Identify which cell holds the provided text, then report its [X, Y] central coordinate. 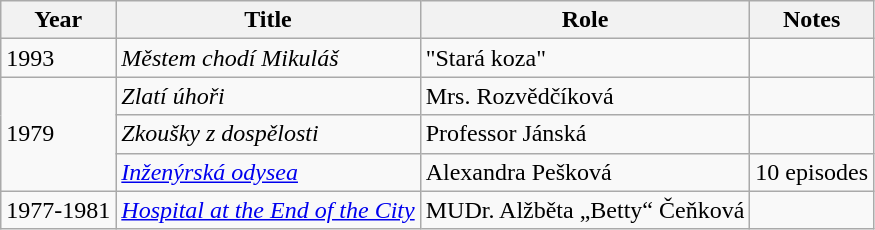
Professor Jánská [585, 134]
1979 [58, 134]
Notes [812, 20]
Mrs. Rozvědčíková [585, 96]
Year [58, 20]
Alexandra Pešková [585, 172]
Hospital at the End of the City [268, 210]
Inženýrská odysea [268, 172]
"Stará koza" [585, 58]
Title [268, 20]
Zkoušky z dospělosti [268, 134]
Městem chodí Mikuláš [268, 58]
10 episodes [812, 172]
Zlatí úhoři [268, 96]
1977-1981 [58, 210]
1993 [58, 58]
MUDr. Alžběta „Betty“ Čeňková [585, 210]
Role [585, 20]
